Search for the cell housing the specified text and yield its (X, Y) center coordinate. 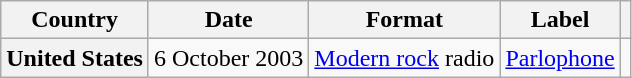
Label (560, 20)
Modern rock radio (404, 58)
6 October 2003 (228, 58)
United States (75, 58)
Country (75, 20)
Format (404, 20)
Parlophone (560, 58)
Date (228, 20)
